Capture the cell that displays the provided text and extract its [X, Y] central coordinate. 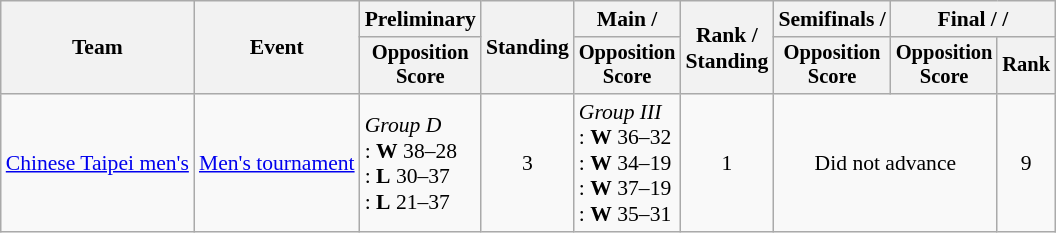
9 [1026, 163]
Men's tournament [277, 163]
3 [528, 163]
Event [277, 48]
Rank [1026, 66]
Did not advance [885, 163]
Main / [628, 19]
1 [726, 163]
Preliminary [420, 19]
Team [98, 48]
Rank /Standing [726, 48]
Semifinals / [832, 19]
Standing [528, 48]
Chinese Taipei men's [98, 163]
Final / / [973, 19]
Group D: W 38–28: L 30–37: L 21–37 [420, 163]
Group III: W 36–32 : W 34–19 : W 37–19 : W 35–31 [628, 163]
